Locate the cell with the specified text and output its (X, Y) center coordinate. 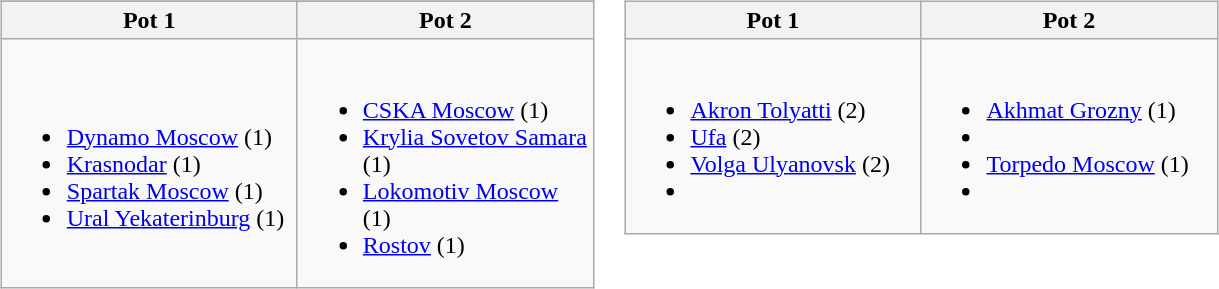
Akron Tolyatti (2)Ufa (2)Volga Ulyanovsk (2) (773, 136)
CSKA Moscow (1)Krylia Sovetov Samara (1)Lokomotiv Moscow (1)Rostov (1) (445, 163)
Akhmat Grozny (1)Torpedo Moscow (1) (1069, 136)
Dynamo Moscow (1)Krasnodar (1)Spartak Moscow (1)Ural Yekaterinburg (1) (149, 163)
